Output the [X, Y] coordinate of the center of the cell containing the given text.  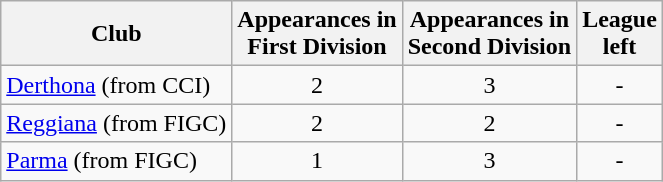
Parma (from FIGC) [116, 161]
Reggiana (from FIGC) [116, 123]
Appearances inSecond Division [489, 34]
Leagueleft [620, 34]
Appearances inFirst Division [317, 34]
Club [116, 34]
1 [317, 161]
Derthona (from CCI) [116, 85]
